Determine the (X, Y) coordinate at the center of the cell enclosing the given text.  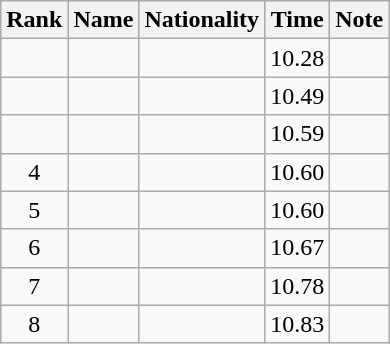
Nationality (202, 20)
Rank (34, 20)
Name (104, 20)
6 (34, 248)
10.28 (298, 58)
Time (298, 20)
5 (34, 210)
10.67 (298, 248)
10.49 (298, 96)
10.59 (298, 134)
4 (34, 172)
7 (34, 286)
10.83 (298, 324)
8 (34, 324)
Note (360, 20)
10.78 (298, 286)
